Return (X, Y) of the center of cell containing provided text 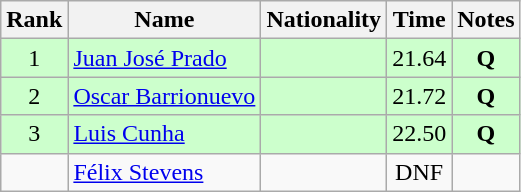
21.72 (420, 96)
22.50 (420, 134)
Juan José Prado (164, 58)
Oscar Barrionuevo (164, 96)
Name (164, 20)
Time (420, 20)
3 (34, 134)
1 (34, 58)
21.64 (420, 58)
Notes (486, 20)
Luis Cunha (164, 134)
DNF (420, 172)
2 (34, 96)
Félix Stevens (164, 172)
Nationality (324, 20)
Rank (34, 20)
